Search for the cell housing the specified text and yield its [x, y] center coordinate. 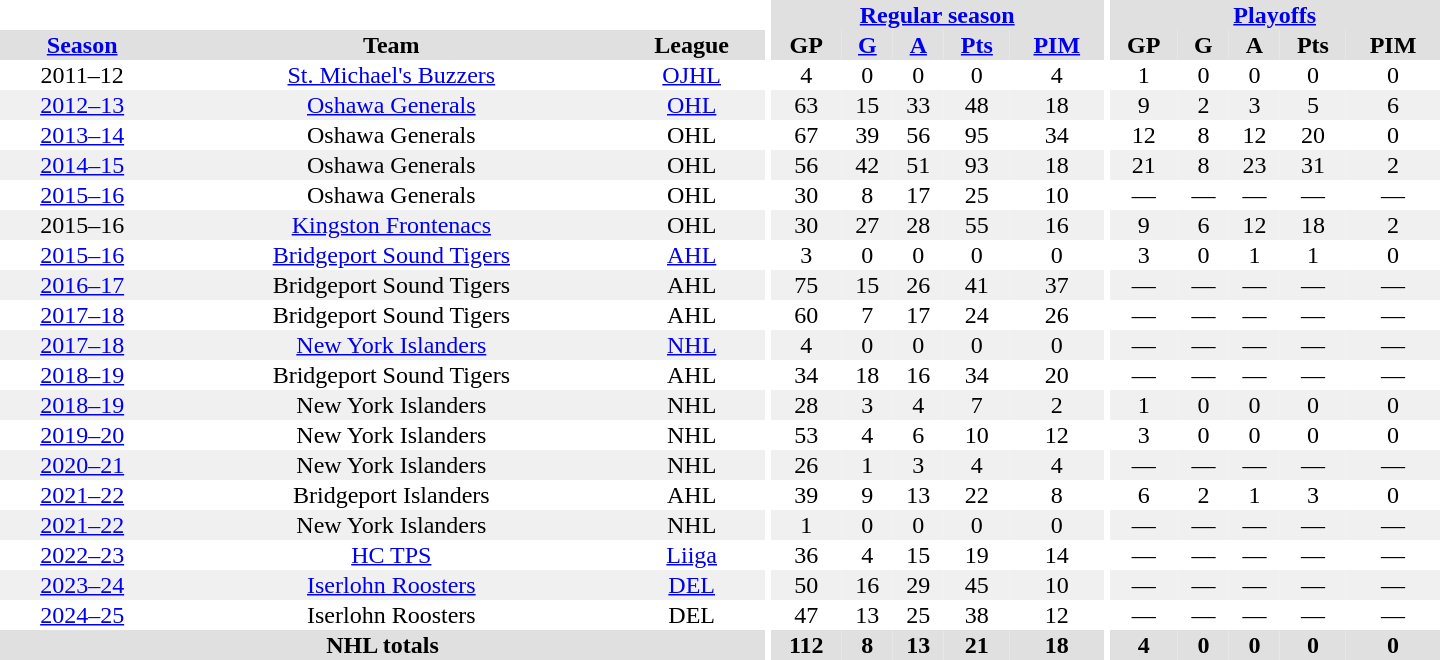
45 [977, 585]
31 [1313, 165]
5 [1313, 105]
42 [868, 165]
2023–24 [82, 585]
2019–20 [82, 435]
Liiga [692, 555]
OJHL [692, 75]
Season [82, 45]
29 [918, 585]
Kingston Frontenacs [391, 225]
95 [977, 135]
2020–21 [82, 465]
55 [977, 225]
24 [977, 315]
33 [918, 105]
2024–25 [82, 615]
Regular season [938, 15]
2012–13 [82, 105]
50 [806, 585]
67 [806, 135]
Playoffs [1274, 15]
93 [977, 165]
41 [977, 285]
27 [868, 225]
Bridgeport Islanders [391, 495]
112 [806, 645]
51 [918, 165]
19 [977, 555]
53 [806, 435]
22 [977, 495]
2022–23 [82, 555]
47 [806, 615]
14 [1057, 555]
NHL totals [382, 645]
23 [1254, 165]
38 [977, 615]
75 [806, 285]
2014–15 [82, 165]
League [692, 45]
60 [806, 315]
2016–17 [82, 285]
63 [806, 105]
2013–14 [82, 135]
2011–12 [82, 75]
Team [391, 45]
HC TPS [391, 555]
St. Michael's Buzzers [391, 75]
48 [977, 105]
36 [806, 555]
37 [1057, 285]
